Locate the cell with the specified text and output its [x, y] center coordinate. 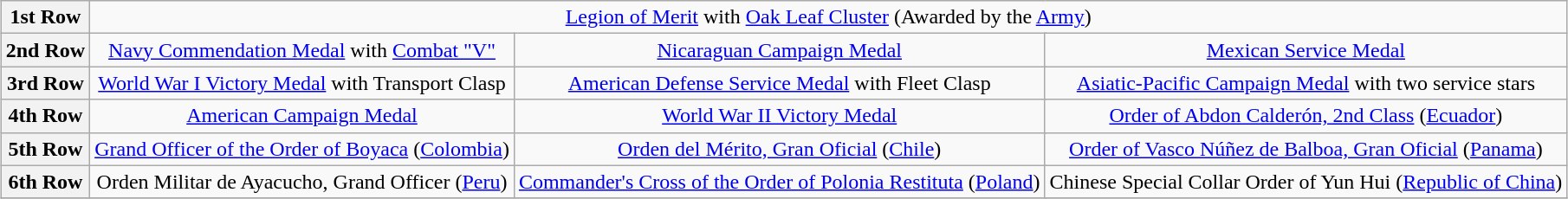
Orden del Mérito, Gran Oficial (Chile) [780, 149]
3rd Row [45, 83]
4th Row [45, 116]
Mexican Service Medal [1306, 50]
Legion of Merit with Oak Leaf Cluster (Awarded by the Army) [828, 17]
Chinese Special Collar Order of Yun Hui (Republic of China) [1306, 182]
5th Row [45, 149]
Commander's Cross of the Order of Polonia Restituta (Poland) [780, 182]
World War II Victory Medal [780, 116]
Asiatic-Pacific Campaign Medal with two service stars [1306, 83]
American Campaign Medal [302, 116]
Order of Vasco Núñez de Balboa, Gran Oficial (Panama) [1306, 149]
2nd Row [45, 50]
World War I Victory Medal with Transport Clasp [302, 83]
Grand Officer of the Order of Boyaca (Colombia) [302, 149]
6th Row [45, 182]
1st Row [45, 17]
Navy Commendation Medal with Combat "V" [302, 50]
Orden Militar de Ayacucho, Grand Officer (Peru) [302, 182]
Order of Abdon Calderón, 2nd Class (Ecuador) [1306, 116]
American Defense Service Medal with Fleet Clasp [780, 83]
Nicaraguan Campaign Medal [780, 50]
